Scan for the cell matching the given text and deliver its (x, y) coordinate at center. 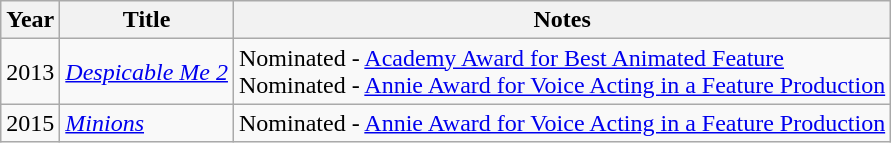
Minions (147, 123)
Notes (562, 20)
2013 (30, 72)
Despicable Me 2 (147, 72)
Title (147, 20)
Nominated - Annie Award for Voice Acting in a Feature Production (562, 123)
2015 (30, 123)
Nominated - Academy Award for Best Animated FeatureNominated - Annie Award for Voice Acting in a Feature Production (562, 72)
Year (30, 20)
